Determine the (X, Y) coordinate at the center of the cell enclosing the given text.  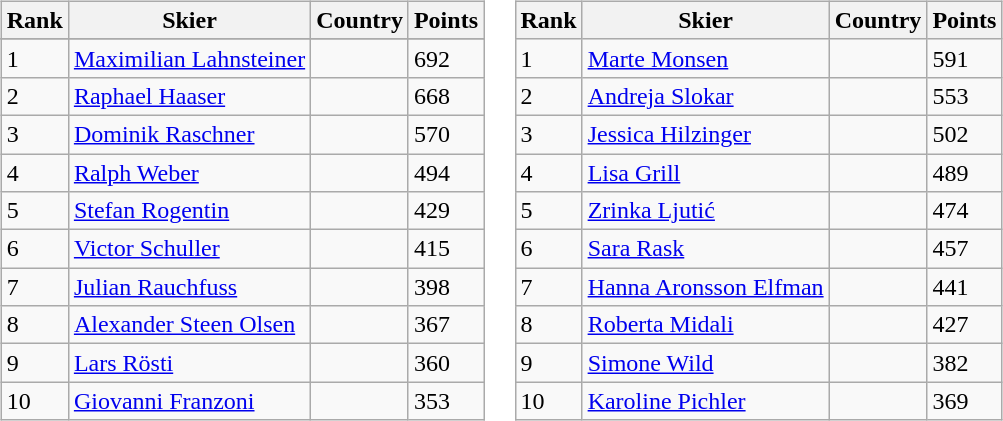
692 (446, 58)
Giovanni Franzoni (189, 401)
360 (446, 363)
Simone Wild (706, 363)
Sara Rask (706, 249)
Raphael Haaser (189, 96)
591 (964, 58)
Stefan Rogentin (189, 211)
553 (964, 96)
Lisa Grill (706, 173)
474 (964, 211)
Marte Monsen (706, 58)
382 (964, 363)
494 (446, 173)
Ralph Weber (189, 173)
398 (446, 287)
Dominik Raschner (189, 134)
369 (964, 401)
427 (964, 325)
Maximilian Lahnsteiner (189, 58)
502 (964, 134)
570 (446, 134)
353 (446, 401)
668 (446, 96)
Andreja Slokar (706, 96)
441 (964, 287)
Victor Schuller (189, 249)
Jessica Hilzinger (706, 134)
489 (964, 173)
Roberta Midali (706, 325)
Karoline Pichler (706, 401)
Lars Rösti (189, 363)
429 (446, 211)
367 (446, 325)
Julian Rauchfuss (189, 287)
457 (964, 249)
Zrinka Ljutić (706, 211)
Alexander Steen Olsen (189, 325)
415 (446, 249)
Hanna Aronsson Elfman (706, 287)
